From the cell containing the given text, extract its center point as (x, y) coordinate. 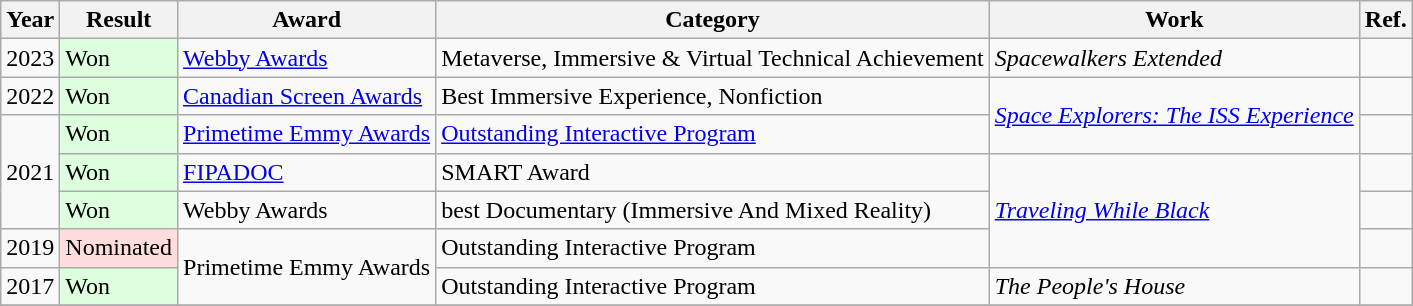
2022 (30, 96)
Canadian Screen Awards (307, 96)
Spacewalkers Extended (1174, 58)
best Documentary (Immersive And Mixed Reality) (713, 210)
2023 (30, 58)
Category (713, 20)
Traveling While Black (1174, 210)
Metaverse, Immersive & Virtual Technical Achievement (713, 58)
Ref. (1386, 20)
Work (1174, 20)
2021 (30, 172)
Result (119, 20)
The People's House (1174, 286)
Space Explorers: The ISS Experience (1174, 115)
Award (307, 20)
Nominated (119, 248)
2017 (30, 286)
FIPADOC (307, 172)
2019 (30, 248)
SMART Award (713, 172)
Year (30, 20)
Best Immersive Experience, Nonfiction (713, 96)
